Determine the [x, y] coordinate at the center of the cell enclosing the given text.  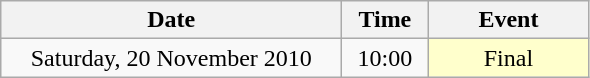
10:00 [385, 58]
Time [385, 20]
Event [508, 20]
Saturday, 20 November 2010 [172, 58]
Final [508, 58]
Date [172, 20]
